Output the (X, Y) coordinate of the center of the cell containing the given text.  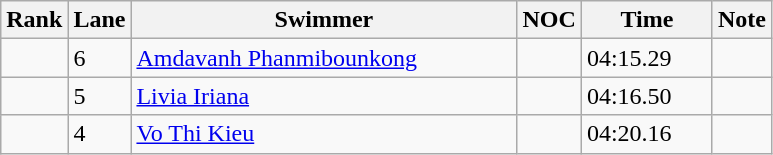
Swimmer (324, 20)
Time (646, 20)
NOC (549, 20)
04:20.16 (646, 134)
Livia Iriana (324, 96)
Rank (34, 20)
4 (100, 134)
Vo Thi Kieu (324, 134)
04:15.29 (646, 58)
Amdavanh Phanmibounkong (324, 58)
Note (742, 20)
5 (100, 96)
04:16.50 (646, 96)
Lane (100, 20)
6 (100, 58)
